Identify which cell holds the provided text, then report its [x, y] central coordinate. 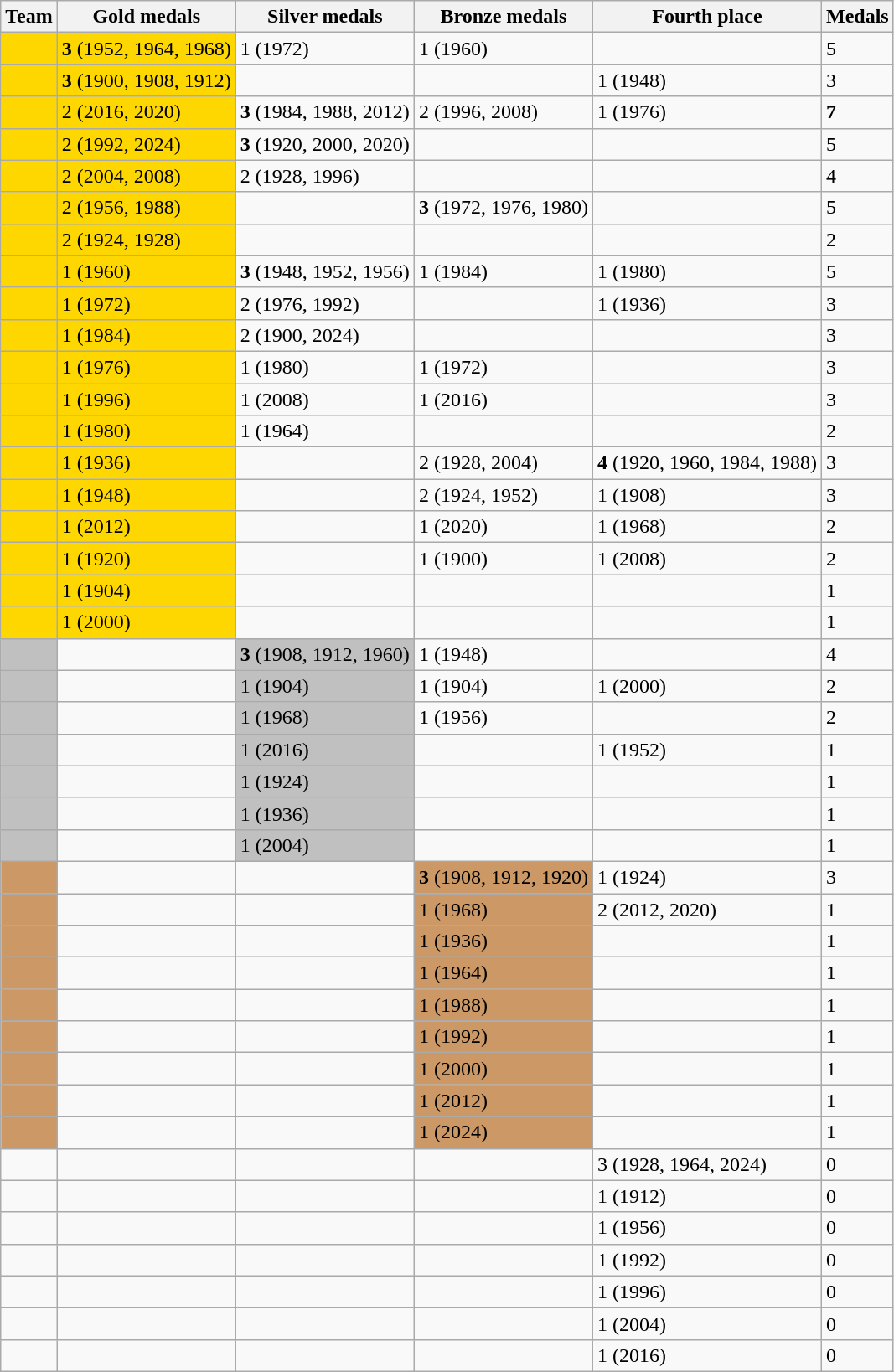
1 (1908) [707, 495]
Medals [857, 17]
2 (2012, 2020) [707, 909]
1 (2020) [503, 527]
2 (1928, 1996) [325, 176]
4 (1920, 1960, 1984, 1988) [707, 463]
1 (2024) [503, 1132]
Team [29, 17]
1 (1952) [707, 750]
3 (1984, 1988, 2012) [325, 112]
7 [857, 112]
2 (2004, 2008) [146, 176]
1 (1900) [503, 559]
2 (1992, 2024) [146, 144]
2 (1900, 2024) [325, 335]
2 (1956, 1988) [146, 208]
2 (1996, 2008) [503, 112]
3 (1920, 2000, 2020) [325, 144]
2 (1928, 2004) [503, 463]
2 (2016, 2020) [146, 112]
1 (1920) [146, 559]
Gold medals [146, 17]
1 (1912) [707, 1196]
2 (1924, 1952) [503, 495]
2 (1976, 1992) [325, 303]
3 (1908, 1912, 1920) [503, 877]
3 (1948, 1952, 1956) [325, 271]
3 (1908, 1912, 1960) [325, 654]
3 (1900, 1908, 1912) [146, 80]
Bronze medals [503, 17]
2 (1924, 1928) [146, 240]
1 (1988) [503, 1005]
Fourth place [707, 17]
3 (1952, 1964, 1968) [146, 49]
3 (1972, 1976, 1980) [503, 208]
Silver medals [325, 17]
3 (1928, 1964, 2024) [707, 1164]
